Locate the cell with the specified text and output its [X, Y] center coordinate. 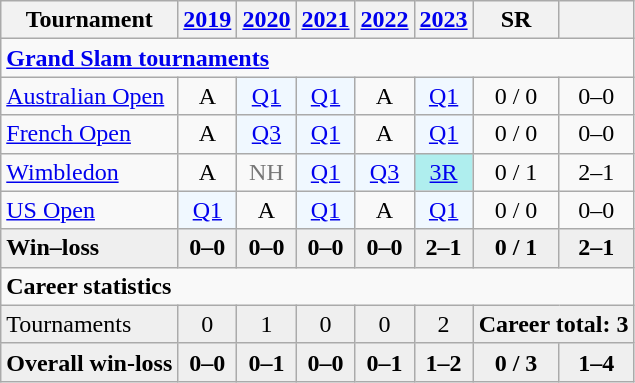
NH [266, 172]
2021 [326, 20]
0 / 3 [516, 362]
Career total: 3 [554, 324]
2 [444, 324]
Tournaments [90, 324]
Win–loss [90, 248]
US Open [90, 210]
Overall win-loss [90, 362]
Australian Open [90, 96]
2023 [444, 20]
1–4 [596, 362]
3R [444, 172]
French Open [90, 134]
1 [266, 324]
2022 [384, 20]
Career statistics [318, 286]
2020 [266, 20]
Wimbledon [90, 172]
Tournament [90, 20]
Grand Slam tournaments [318, 58]
SR [516, 20]
2019 [208, 20]
1–2 [444, 362]
